Determine the [X, Y] coordinate at the center of the cell enclosing the given text.  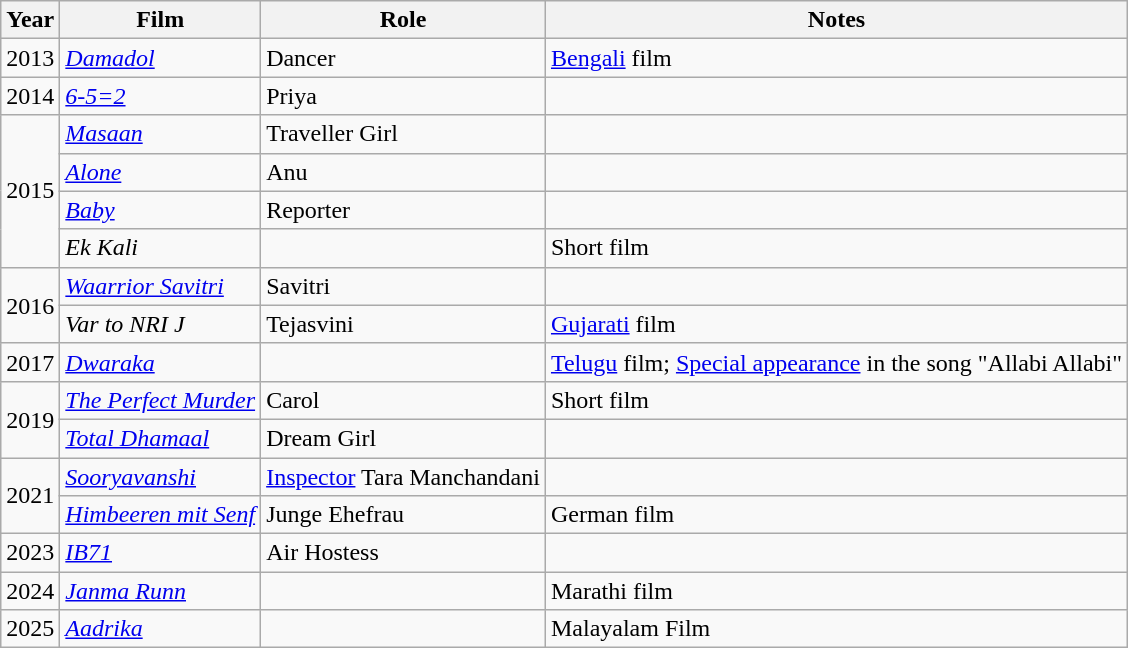
Air Hostess [404, 553]
Var to NRI J [160, 324]
Janma Runn [160, 591]
6-5=2 [160, 96]
Dream Girl [404, 438]
2024 [30, 591]
Traveller Girl [404, 134]
Junge Ehefrau [404, 515]
Ek Kali [160, 248]
Gujarati film [836, 324]
Role [404, 20]
Waarrior Savitri [160, 286]
Malayalam Film [836, 629]
Dwaraka [160, 362]
Total Dhamaal [160, 438]
2019 [30, 419]
2013 [30, 58]
2025 [30, 629]
Inspector Tara Manchandani [404, 477]
Baby [160, 210]
Masaan [160, 134]
2021 [30, 496]
Year [30, 20]
Sooryavanshi [160, 477]
2017 [30, 362]
The Perfect Murder [160, 400]
Aadrika [160, 629]
Bengali film [836, 58]
IB71 [160, 553]
Himbeeren mit Senf [160, 515]
Carol [404, 400]
Savitri [404, 286]
Notes [836, 20]
2023 [30, 553]
Film [160, 20]
Telugu film; Special appearance in the song "Allabi Allabi" [836, 362]
2015 [30, 191]
Damadol [160, 58]
Alone [160, 172]
2016 [30, 305]
2014 [30, 96]
Reporter [404, 210]
Priya [404, 96]
Dancer [404, 58]
Tejasvini [404, 324]
Anu [404, 172]
German film [836, 515]
Marathi film [836, 591]
